Pinpoint the cell where the given text exists, returning its [x, y] midpoint coordinate. 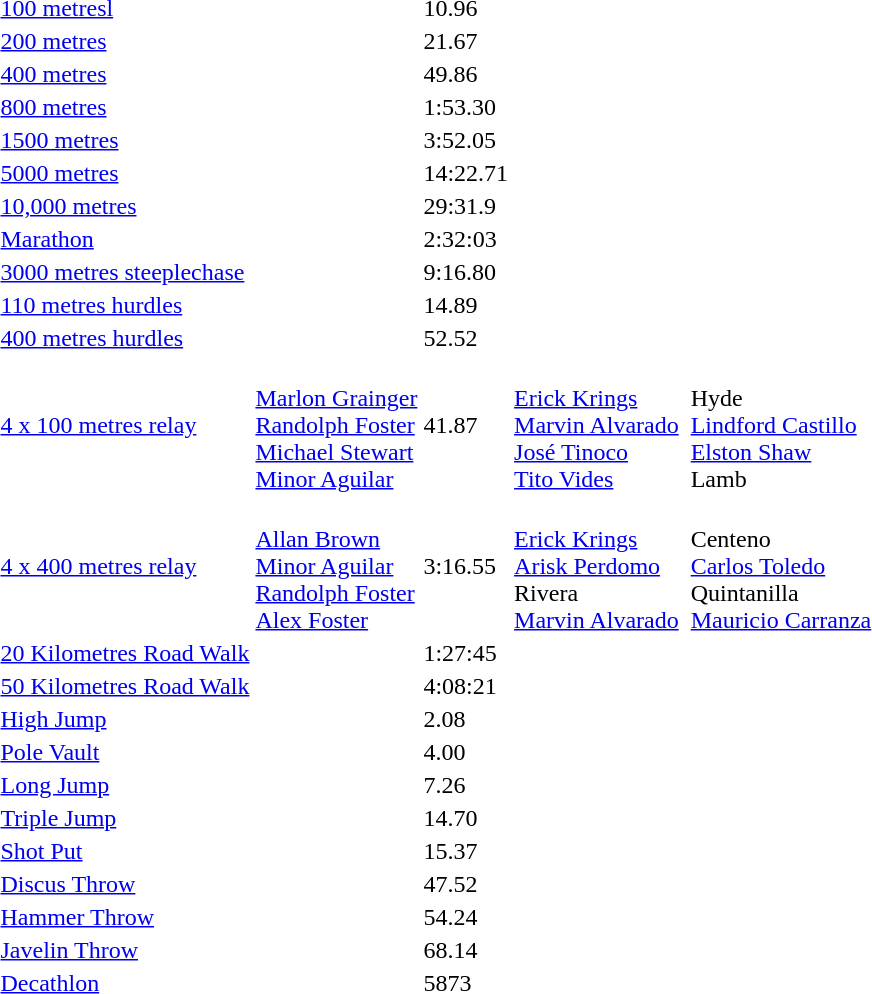
47.52 [466, 884]
4.00 [466, 752]
Erick Krings Marvin Alvarado José Tinoco Tito Vides [597, 425]
Marlon Grainger Randolph Foster Michael Stewart Minor Aguilar [336, 425]
3:16.55 [466, 566]
68.14 [466, 950]
54.24 [466, 917]
2:32:03 [466, 239]
Erick Krings Arisk Perdomo Rivera Marvin Alvarado [597, 566]
2.08 [466, 719]
1:27:45 [466, 653]
3:52.05 [466, 140]
14.70 [466, 818]
52.52 [466, 338]
Allan Brown Minor Aguilar Randolph Foster Alex Foster [336, 566]
49.86 [466, 74]
15.37 [466, 851]
1:53.30 [466, 107]
41.87 [466, 425]
14.89 [466, 305]
21.67 [466, 41]
7.26 [466, 785]
14:22.71 [466, 173]
29:31.9 [466, 206]
9:16.80 [466, 272]
4:08:21 [466, 686]
